Provide the (x, y) coordinate of the cell's center where the given text is located.  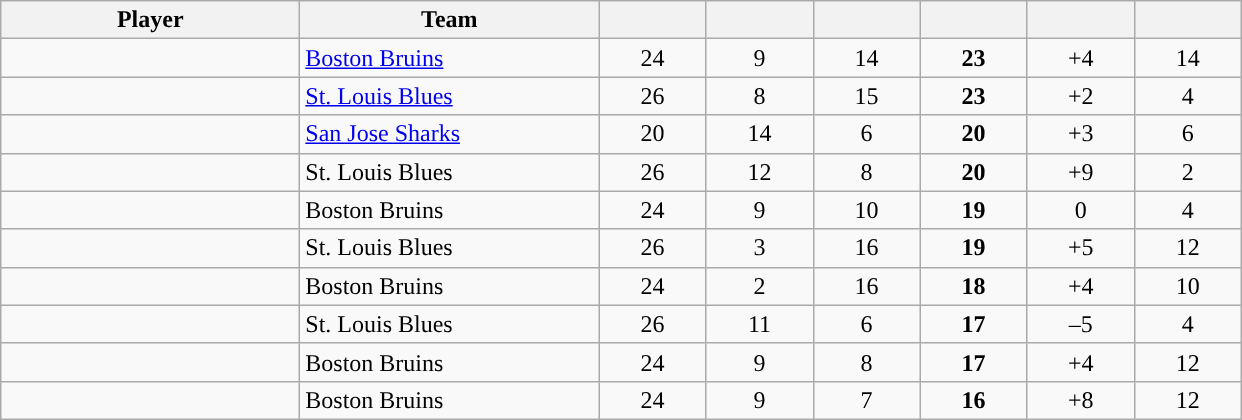
15 (866, 96)
San Jose Sharks (450, 134)
+8 (1080, 400)
18 (974, 286)
Team (450, 20)
3 (760, 248)
11 (760, 324)
+5 (1080, 248)
0 (1080, 210)
+3 (1080, 134)
+9 (1080, 172)
+2 (1080, 96)
7 (866, 400)
–5 (1080, 324)
Player (150, 20)
